Locate the cell with the specified text and output its [X, Y] center coordinate. 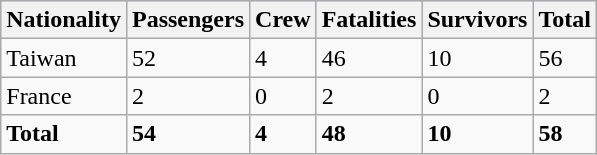
Nationality [64, 20]
Fatalities [369, 20]
54 [188, 134]
Taiwan [64, 58]
Crew [284, 20]
48 [369, 134]
58 [565, 134]
52 [188, 58]
46 [369, 58]
France [64, 96]
56 [565, 58]
Passengers [188, 20]
Survivors [478, 20]
